Locate the cell with the specified text and output its [x, y] center coordinate. 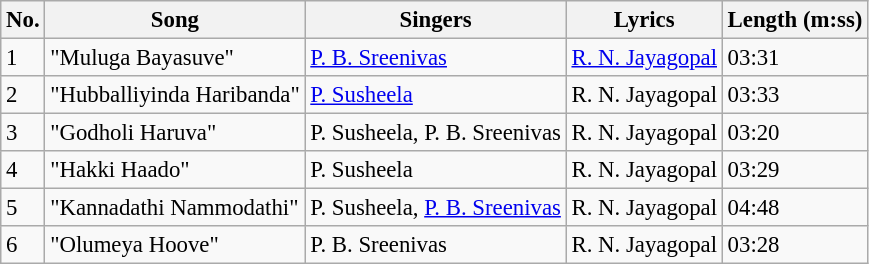
1 [23, 58]
6 [23, 245]
No. [23, 20]
03:20 [794, 133]
03:33 [794, 95]
"Olumeya Hoove" [175, 245]
"Kannadathi Nammodathi" [175, 208]
03:28 [794, 245]
Length (m:ss) [794, 20]
Singers [436, 20]
"Hubballiyinda Haribanda" [175, 95]
"Godholi Haruva" [175, 133]
2 [23, 95]
04:48 [794, 208]
5 [23, 208]
03:29 [794, 170]
"Hakki Haado" [175, 170]
4 [23, 170]
3 [23, 133]
Song [175, 20]
03:31 [794, 58]
Lyrics [644, 20]
"Muluga Bayasuve" [175, 58]
